Identify which cell holds the provided text, then report its [X, Y] central coordinate. 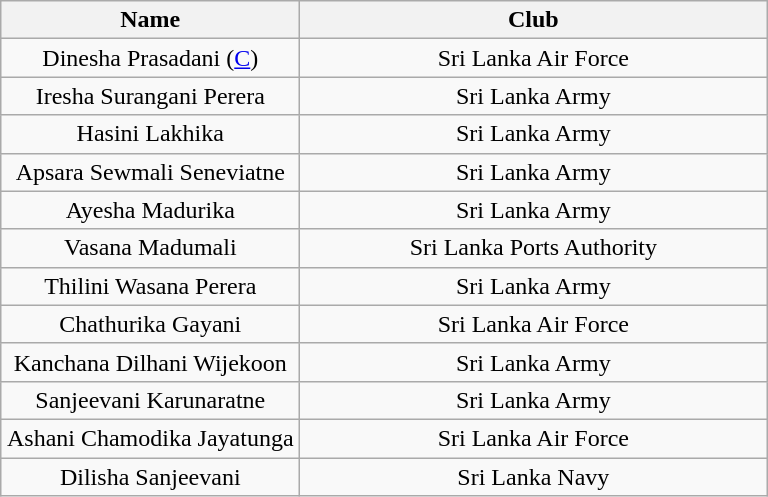
Name [150, 20]
Dilisha Sanjeevani [150, 477]
Ashani Chamodika Jayatunga [150, 438]
Hasini Lakhika [150, 134]
Chathurika Gayani [150, 324]
Dinesha Prasadani (C) [150, 58]
Ayesha Madurika [150, 210]
Vasana Madumali [150, 248]
Iresha Surangani Perera [150, 96]
Apsara Sewmali Seneviatne [150, 172]
Club [534, 20]
Sri Lanka Ports Authority [534, 248]
Sanjeevani Karunaratne [150, 400]
Sri Lanka Navy [534, 477]
Kanchana Dilhani Wijekoon [150, 362]
Thilini Wasana Perera [150, 286]
